Output the [x, y] coordinate of the center of the cell containing the given text.  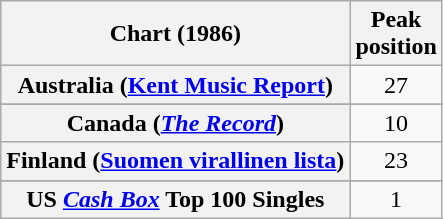
Australia (Kent Music Report) [176, 85]
27 [396, 85]
Peakposition [396, 34]
Chart (1986) [176, 34]
1 [396, 199]
Canada (The Record) [176, 123]
US Cash Box Top 100 Singles [176, 199]
23 [396, 161]
Finland (Suomen virallinen lista) [176, 161]
10 [396, 123]
